From the cell containing the given text, extract its center point as (X, Y) coordinate. 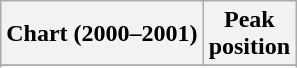
Chart (2000–2001) (102, 34)
Peak position (249, 34)
